Return [X, Y] of the center of cell containing provided text 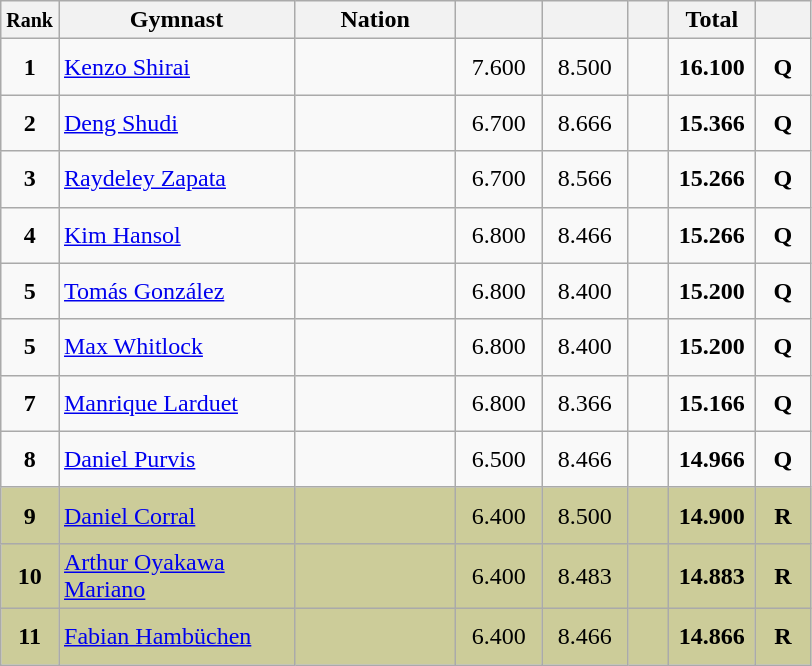
Max Whitlock [176, 347]
9 [30, 515]
8.666 [585, 123]
4 [30, 235]
6.500 [499, 459]
Total [712, 20]
14.883 [712, 576]
Tomás González [176, 291]
11 [30, 636]
Gymnast [176, 20]
7 [30, 403]
Manrique Larduet [176, 403]
Kim Hansol [176, 235]
8 [30, 459]
8.566 [585, 179]
8.483 [585, 576]
15.166 [712, 403]
Arthur Oyakawa Mariano [176, 576]
1 [30, 67]
Kenzo Shirai [176, 67]
Nation [376, 20]
Raydeley Zapata [176, 179]
14.900 [712, 515]
Daniel Corral [176, 515]
Daniel Purvis [176, 459]
3 [30, 179]
Deng Shudi [176, 123]
14.966 [712, 459]
Fabian Hambüchen [176, 636]
8.366 [585, 403]
7.600 [499, 67]
14.866 [712, 636]
2 [30, 123]
Rank [30, 20]
16.100 [712, 67]
10 [30, 576]
15.366 [712, 123]
